Scan for the cell matching the given text and deliver its [X, Y] coordinate at center. 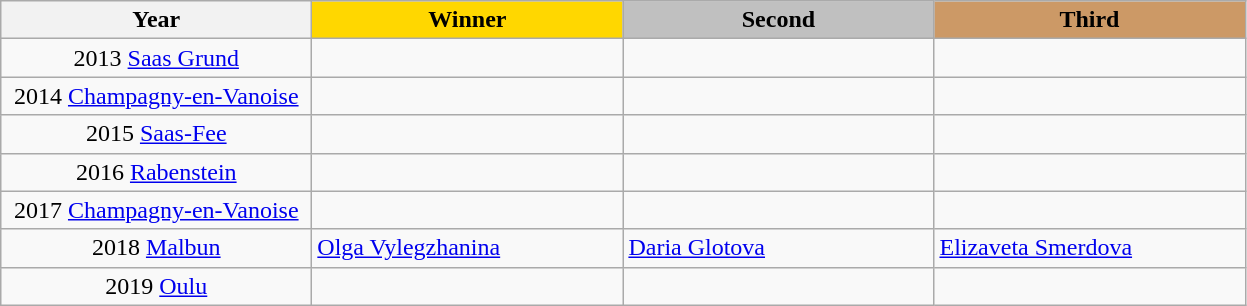
2018 Malbun [156, 248]
2016 Rabenstein [156, 172]
Second [778, 20]
Third [1090, 20]
2014 Champagny-en-Vanoise [156, 96]
Daria Glotova [778, 248]
2015 Saas-Fee [156, 134]
Winner [468, 20]
2019 Oulu [156, 286]
2013 Saas Grund [156, 58]
Year [156, 20]
Olga Vylegzhanina [468, 248]
Elizaveta Smerdova [1090, 248]
2017 Champagny-en-Vanoise [156, 210]
